Output the (X, Y) coordinate of the center of the cell containing the given text.  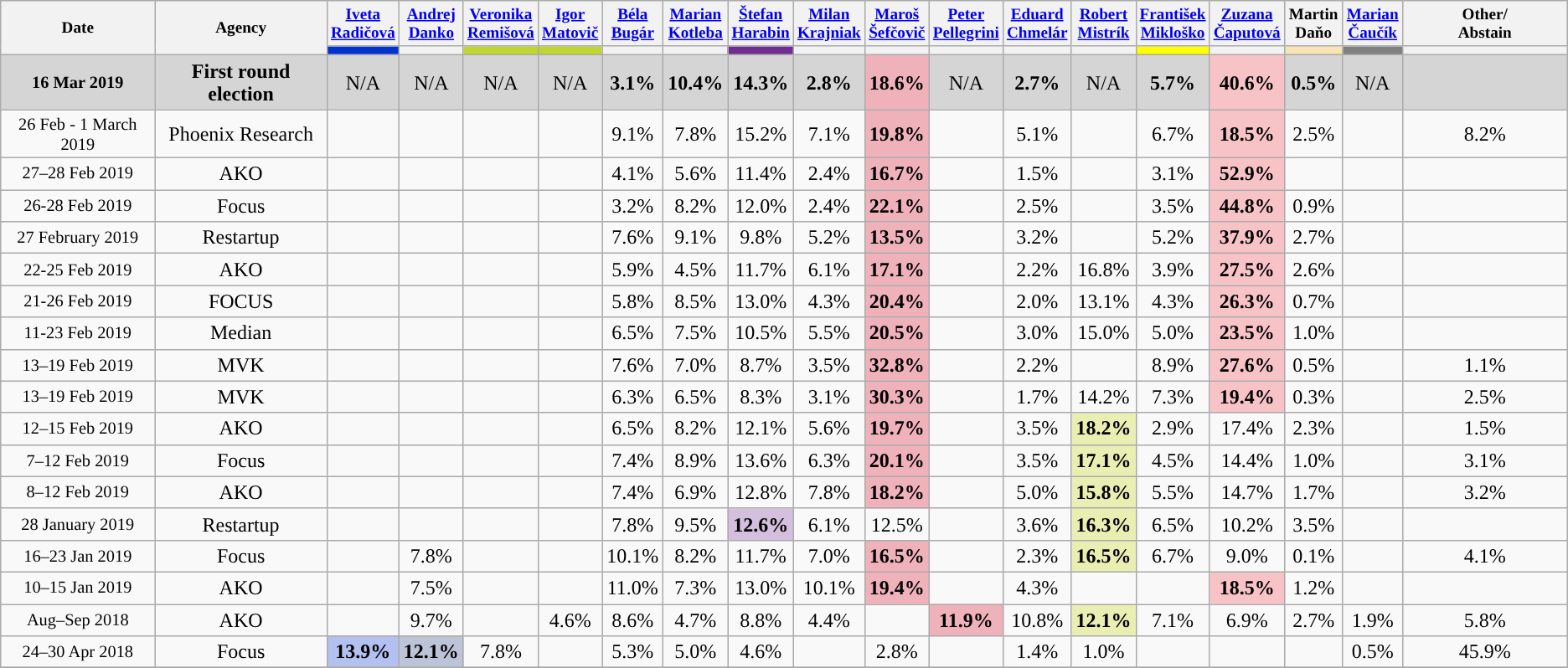
32.8% (896, 365)
20.5% (896, 333)
3.9% (1173, 270)
21-26 Feb 2019 (78, 301)
8–12 Feb 2019 (78, 492)
9.8% (761, 238)
12–15 Feb 2019 (78, 429)
3.6% (1037, 524)
13.9% (363, 652)
26 Feb - 1 March 2019 (78, 134)
28 January 2019 (78, 524)
1.4% (1037, 652)
5.7% (1173, 82)
44.8% (1246, 206)
Igor Matovič (570, 23)
16.8% (1104, 270)
5.3% (633, 652)
13.5% (896, 238)
16–23 Jan 2019 (78, 556)
15.0% (1104, 333)
45.9% (1484, 652)
20.4% (896, 301)
Maroš Šefčovič (896, 23)
1.9% (1372, 620)
Andrej Danko (431, 23)
0.3% (1313, 397)
11.9% (966, 620)
12.5% (896, 524)
13.6% (761, 460)
8.5% (695, 301)
7–12 Feb 2019 (78, 460)
27.6% (1246, 365)
16 Mar 2019 (78, 82)
30.3% (896, 397)
22.1% (896, 206)
2.6% (1313, 270)
10.8% (1037, 620)
14.2% (1104, 397)
First round election (241, 82)
Zuzana Čaputová (1246, 23)
Median (241, 333)
Eduard Chmelár (1037, 23)
Agency (241, 28)
19.8% (896, 134)
1.2% (1313, 588)
24–30 Apr 2018 (78, 652)
20.1% (896, 460)
8.6% (633, 620)
52.9% (1246, 174)
27–28 Feb 2019 (78, 174)
19.7% (896, 429)
2.0% (1037, 301)
František Mikloško (1173, 23)
9.5% (695, 524)
Peter Pellegrini (966, 23)
23.5% (1246, 333)
22-25 Feb 2019 (78, 270)
13.1% (1104, 301)
Phoenix Research (241, 134)
11-23 Feb 2019 (78, 333)
4.7% (695, 620)
9.0% (1246, 556)
14.7% (1246, 492)
8.3% (761, 397)
18.6% (896, 82)
Veronika Remišová (501, 23)
Štefan Harabin (761, 23)
Aug–Sep 2018 (78, 620)
8.7% (761, 365)
Béla Bugár (633, 23)
14.4% (1246, 460)
15.2% (761, 134)
37.9% (1246, 238)
Date (78, 28)
0.1% (1313, 556)
27.5% (1246, 270)
12.8% (761, 492)
16.3% (1104, 524)
0.9% (1313, 206)
4.4% (829, 620)
26.3% (1246, 301)
9.7% (431, 620)
10.4% (695, 82)
26-28 Feb 2019 (78, 206)
10.5% (761, 333)
12.6% (761, 524)
3.0% (1037, 333)
Marian Čaučík (1372, 23)
Other/Abstain (1484, 23)
5.1% (1037, 134)
16.7% (896, 174)
5.9% (633, 270)
2.9% (1173, 429)
Iveta Radičová (363, 23)
10.2% (1246, 524)
Robert Mistrík (1104, 23)
8.8% (761, 620)
11.4% (761, 174)
Marian Kotleba (695, 23)
1.1% (1484, 365)
Martin Daňo (1313, 23)
12.0% (761, 206)
17.4% (1246, 429)
10–15 Jan 2019 (78, 588)
14.3% (761, 82)
40.6% (1246, 82)
FOCUS (241, 301)
27 February 2019 (78, 238)
0.7% (1313, 301)
11.0% (633, 588)
15.8% (1104, 492)
Milan Krajniak (829, 23)
